Determine the (x, y) coordinate at the center of the cell enclosing the given text.  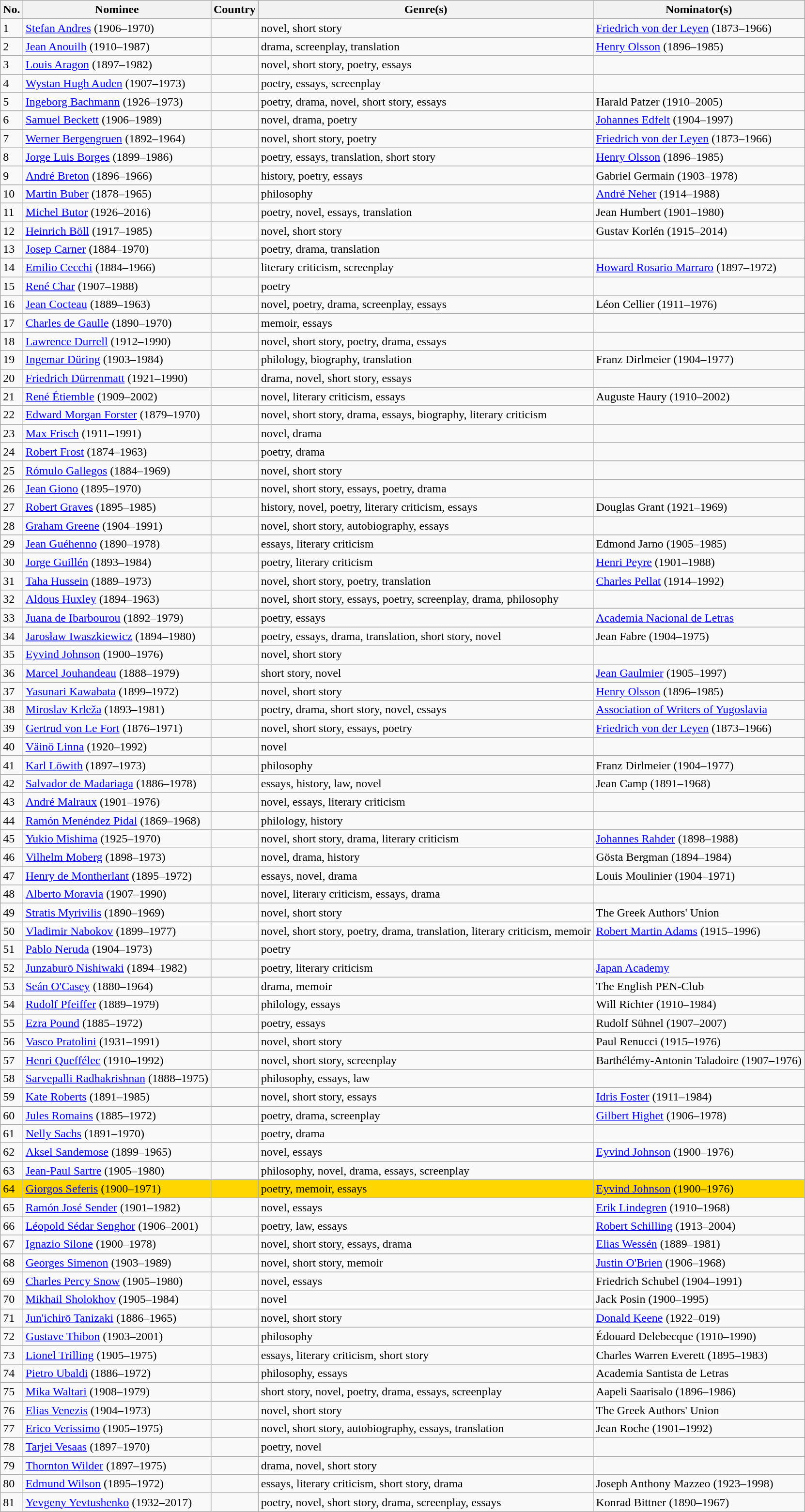
78 (12, 1447)
poetry, drama, novel, short story, essays (426, 102)
Édouard Delebecque (1910–1990) (699, 1336)
8 (12, 157)
52 (12, 968)
novel, short story, memoir (426, 1263)
Mikhail Sholokhov (1905–1984) (117, 1299)
45 (12, 839)
29 (12, 544)
15 (12, 286)
25 (12, 470)
Edmond Jarno (1905–1985) (699, 544)
Giorgos Seferis (1900–1971) (117, 1189)
72 (12, 1336)
Friedrich Dürrenmatt (1921–1990) (117, 378)
28 (12, 525)
Gilbert Highet (1906–1978) (699, 1115)
Ramón José Sender (1901–1982) (117, 1207)
drama, novel, short story (426, 1466)
14 (12, 268)
Howard Rosario Marraro (1897–1972) (699, 268)
drama, novel, short story, essays (426, 378)
Will Richter (1910–1984) (699, 1005)
38 (12, 710)
novel, short story, poetry, drama, translation, literary criticism, memoir (426, 931)
essays, novel, drama (426, 876)
7 (12, 138)
novel, poetry, drama, screenplay, essays (426, 305)
Ingemar Düring (1903–1984) (117, 360)
Aldous Huxley (1894–1963) (117, 599)
novel, drama (426, 433)
Ezra Pound (1885–1972) (117, 1023)
poetry, law, essays (426, 1226)
Jorge Guillén (1893–1984) (117, 563)
Taha Hussein (1889–1973) (117, 581)
poetry, drama, screenplay (426, 1115)
Louis Aragon (1897–1982) (117, 65)
André Neher (1914–1988) (699, 194)
Henry de Montherlant (1895–1972) (117, 876)
Mika Waltari (1908–1979) (117, 1391)
32 (12, 599)
Aapeli Saarisalo (1896–1986) (699, 1391)
30 (12, 563)
27 (12, 507)
Yukio Mishima (1925–1970) (117, 839)
Pablo Neruda (1904–1973) (117, 949)
Stefan Andres (1906–1970) (117, 28)
47 (12, 876)
novel, literary criticism, essays, drama (426, 894)
Vladimir Nabokov (1899–1977) (117, 931)
41 (12, 765)
novel, short story, essays, drama (426, 1244)
Jean Gaulmier (1905–1997) (699, 673)
Pietro Ubaldi (1886–1972) (117, 1373)
novel, short story, autobiography, essays (426, 525)
novel, short story, poetry (426, 138)
Donald Keene (1922–019) (699, 1318)
70 (12, 1299)
essays, history, law, novel (426, 783)
Jean Anouilh (1910–1987) (117, 46)
Association of Writers of Yugoslavia (699, 710)
Elias Wessén (1889–1981) (699, 1244)
Sarvepalli Radhakrishnan (1888–1975) (117, 1078)
5 (12, 102)
Rudolf Sühnel (1907–2007) (699, 1023)
77 (12, 1429)
Rómulo Gallegos (1884–1969) (117, 470)
35 (12, 655)
Jean Humbert (1901–1980) (699, 212)
Gustav Korlén (1915–2014) (699, 231)
novel, short story, essays, poetry (426, 728)
Jean Giono (1895–1970) (117, 489)
50 (12, 931)
Wystan Hugh Auden (1907–1973) (117, 83)
Alberto Moravia (1907–1990) (117, 894)
Salvador de Madariaga (1886–1978) (117, 783)
10 (12, 194)
Nominator(s) (699, 10)
Konrad Bittner (1890–1967) (699, 1502)
novel, essays, literary criticism (426, 802)
poetry, memoir, essays (426, 1189)
Aksel Sandemose (1899–1965) (117, 1152)
novel, short story, autobiography, essays, translation (426, 1429)
Michel Butor (1926–2016) (117, 212)
novel, literary criticism, essays (426, 397)
55 (12, 1023)
Miroslav Krleža (1893–1981) (117, 710)
Yasunari Kawabata (1899–1972) (117, 691)
74 (12, 1373)
philosophy, essays, law (426, 1078)
Vilhelm Moberg (1898–1973) (117, 857)
drama, memoir (426, 986)
Ignazio Silone (1900–1978) (117, 1244)
Junzaburō Nishiwaki (1894–1982) (117, 968)
Ingeborg Bachmann (1926–1973) (117, 102)
novel, drama, history (426, 857)
Jean Roche (1901–1992) (699, 1429)
56 (12, 1041)
Barthélémy-Antonin Taladoire (1907–1976) (699, 1060)
Juana de Ibarbourou (1892–1979) (117, 618)
Vasco Pratolini (1931–1991) (117, 1041)
novel, short story, drama, essays, biography, literary criticism (426, 415)
22 (12, 415)
The English PEN-Club (699, 986)
Georges Simenon (1903–1989) (117, 1263)
novel, short story, drama, literary criticism (426, 839)
Gustave Thibon (1903–2001) (117, 1336)
36 (12, 673)
novel, short story, poetry, essays (426, 65)
René Char (1907–1988) (117, 286)
79 (12, 1466)
Country (234, 10)
Jean-Paul Sartre (1905–1980) (117, 1171)
64 (12, 1189)
essays, literary criticism, short story (426, 1355)
1 (12, 28)
3 (12, 65)
12 (12, 231)
Edmund Wilson (1895–1972) (117, 1484)
essays, literary criticism (426, 544)
Robert Frost (1874–1963) (117, 452)
Justin O'Brien (1906–1968) (699, 1263)
Josep Carner (1884–1970) (117, 249)
Rudolf Pfeiffer (1889–1979) (117, 1005)
philology, history (426, 821)
Charles Percy Snow (1905–1980) (117, 1281)
short story, novel (426, 673)
poetry, novel, essays, translation (426, 212)
58 (12, 1078)
Academia Santista de Letras (699, 1373)
Karl Löwith (1897–1973) (117, 765)
Nelly Sachs (1891–1970) (117, 1134)
Friedrich Schubel (1904–1991) (699, 1281)
Paul Renucci (1915–1976) (699, 1041)
40 (12, 747)
Edward Morgan Forster (1879–1970) (117, 415)
Gertrud von Le Fort (1876–1971) (117, 728)
4 (12, 83)
59 (12, 1097)
16 (12, 305)
81 (12, 1502)
60 (12, 1115)
31 (12, 581)
Japan Academy (699, 968)
Werner Bergengruen (1892–1964) (117, 138)
Jarosław Iwaszkiewicz (1894–1980) (117, 636)
37 (12, 691)
Jun'ichirō Tanizaki (1886–1965) (117, 1318)
57 (12, 1060)
66 (12, 1226)
Robert Schilling (1913–2004) (699, 1226)
46 (12, 857)
Jean Camp (1891–1968) (699, 783)
philology, essays (426, 1005)
Henri Peyre (1901–1988) (699, 563)
Louis Moulinier (1904–1971) (699, 876)
Léopold Sédar Senghor (1906–2001) (117, 1226)
Jean Guéhenno (1890–1978) (117, 544)
poetry, essays, translation, short story (426, 157)
Jack Posin (1900–1995) (699, 1299)
novel, short story, poetry, translation (426, 581)
history, novel, poetry, literary criticism, essays (426, 507)
49 (12, 913)
63 (12, 1171)
memoir, essays (426, 323)
literary criticism, screenplay (426, 268)
18 (12, 341)
novel, drama, poetry (426, 120)
poetry, novel (426, 1447)
20 (12, 378)
poetry, essays, drama, translation, short story, novel (426, 636)
André Malraux (1901–1976) (117, 802)
Emilio Cecchi (1884–1966) (117, 268)
Stratis Myrivilis (1890–1969) (117, 913)
Yevgeny Yevtushenko (1932–2017) (117, 1502)
Lionel Trilling (1905–1975) (117, 1355)
philology, biography, translation (426, 360)
2 (12, 46)
novel, short story, essays, poetry, drama (426, 489)
Genre(s) (426, 10)
Graham Greene (1904–1991) (117, 525)
Jean Fabre (1904–1975) (699, 636)
Elias Venezis (1904–1973) (117, 1410)
Douglas Grant (1921–1969) (699, 507)
Jorge Luis Borges (1899–1986) (117, 157)
68 (12, 1263)
Harald Patzer (1910–2005) (699, 102)
history, poetry, essays (426, 175)
philosophy, novel, drama, essays, screenplay (426, 1171)
novel, short story, poetry, drama, essays (426, 341)
62 (12, 1152)
Charles Pellat (1914–1992) (699, 581)
Charles Warren Everett (1895–1983) (699, 1355)
Max Frisch (1911–1991) (117, 433)
Tarjei Vesaas (1897–1970) (117, 1447)
poetry, drama, short story, novel, essays (426, 710)
Léon Cellier (1911–1976) (699, 305)
9 (12, 175)
drama, screenplay, translation (426, 46)
39 (12, 728)
17 (12, 323)
Academia Nacional de Letras (699, 618)
61 (12, 1134)
Ramón Menéndez Pidal (1869–1968) (117, 821)
Väinö Linna (1920–1992) (117, 747)
Robert Graves (1895–1985) (117, 507)
Joseph Anthony Mazzeo (1923–1998) (699, 1484)
34 (12, 636)
Lawrence Durrell (1912–1990) (117, 341)
33 (12, 618)
poetry, essays, screenplay (426, 83)
René Étiemble (1909–2002) (117, 397)
No. (12, 10)
Johannes Edfelt (1904–1997) (699, 120)
69 (12, 1281)
19 (12, 360)
philosophy, essays (426, 1373)
Henri Queffélec (1910–1992) (117, 1060)
Gösta Bergman (1894–1984) (699, 857)
73 (12, 1355)
Johannes Rahder (1898–1988) (699, 839)
80 (12, 1484)
26 (12, 489)
poetry, drama, translation (426, 249)
23 (12, 433)
Heinrich Böll (1917–1985) (117, 231)
novel, short story, screenplay (426, 1060)
65 (12, 1207)
53 (12, 986)
novel, short story, essays (426, 1097)
Marcel Jouhandeau (1888–1979) (117, 673)
Martin Buber (1878–1965) (117, 194)
54 (12, 1005)
novel, short story, essays, poetry, screenplay, drama, philosophy (426, 599)
essays, literary criticism, short story, drama (426, 1484)
short story, novel, poetry, drama, essays, screenplay (426, 1391)
poetry, novel, short story, drama, screenplay, essays (426, 1502)
Seán O'Casey (1880–1964) (117, 986)
6 (12, 120)
13 (12, 249)
76 (12, 1410)
Erico Verissimo (1905–1975) (117, 1429)
Jean Cocteau (1889–1963) (117, 305)
Erik Lindegren (1910–1968) (699, 1207)
43 (12, 802)
51 (12, 949)
Nominee (117, 10)
Charles de Gaulle (1890–1970) (117, 323)
48 (12, 894)
75 (12, 1391)
21 (12, 397)
24 (12, 452)
42 (12, 783)
Samuel Beckett (1906–1989) (117, 120)
44 (12, 821)
11 (12, 212)
71 (12, 1318)
Thornton Wilder (1897–1975) (117, 1466)
Idris Foster (1911–1984) (699, 1097)
Auguste Haury (1910–2002) (699, 397)
Jules Romains (1885–1972) (117, 1115)
Robert Martin Adams (1915–1996) (699, 931)
André Breton (1896–1966) (117, 175)
Gabriel Germain (1903–1978) (699, 175)
67 (12, 1244)
Kate Roberts (1891–1985) (117, 1097)
